Search for the cell housing the specified text and yield its [X, Y] center coordinate. 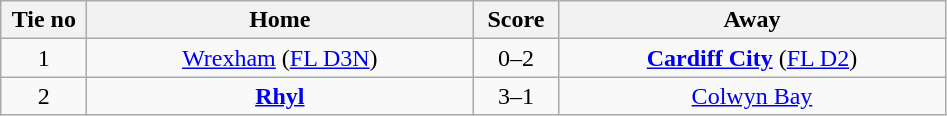
Rhyl [280, 96]
Score [516, 20]
Cardiff City (FL D2) [752, 58]
Tie no [44, 20]
Wrexham (FL D3N) [280, 58]
Colwyn Bay [752, 96]
2 [44, 96]
1 [44, 58]
Home [280, 20]
3–1 [516, 96]
0–2 [516, 58]
Away [752, 20]
